Locate the cell with the specified text and output its [X, Y] center coordinate. 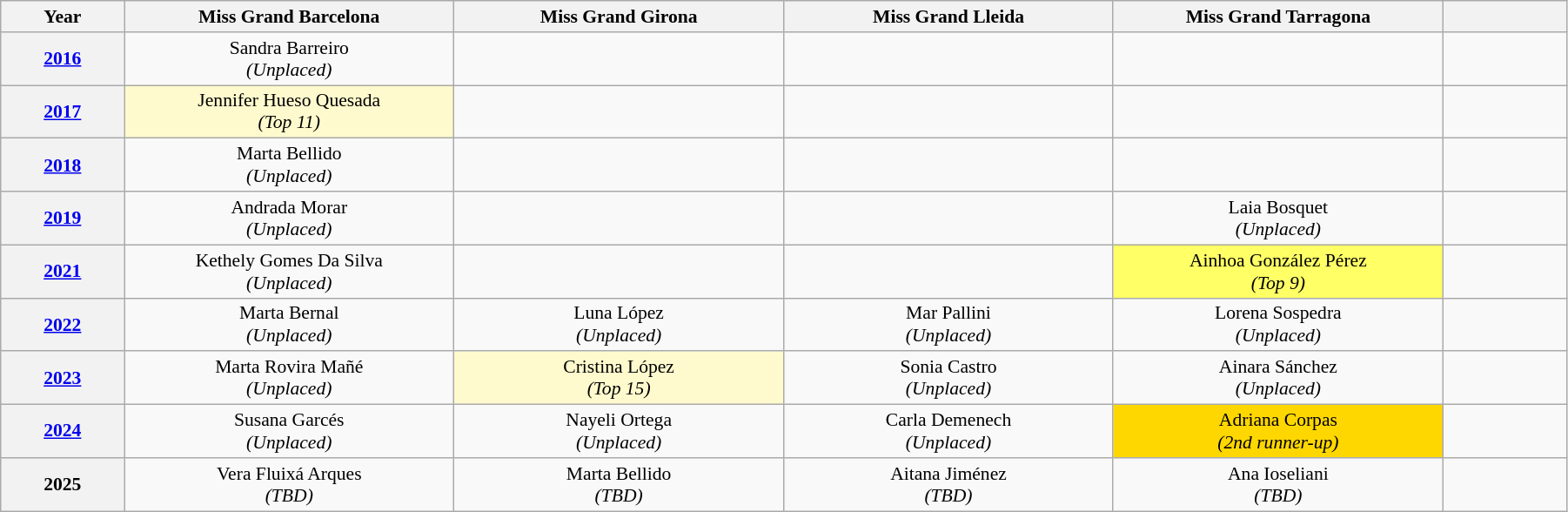
Mar Pallini(Unplaced) [948, 324]
Miss Grand Girona [620, 17]
Ana Ioseliani(TBD) [1277, 484]
Laia Bosquet(Unplaced) [1277, 218]
Ainara Sánchez(Unplaced) [1277, 378]
Year [63, 17]
Marta Bellido(Unplaced) [289, 165]
2019 [63, 218]
Sonia Castro(Unplaced) [948, 378]
Marta Bernal(Unplaced) [289, 324]
Jennifer Hueso Quesada(Top 11) [289, 111]
2017 [63, 111]
Andrada Morar(Unplaced) [289, 218]
2018 [63, 165]
Nayeli Ortega(Unplaced) [620, 432]
Kethely Gomes Da Silva(Unplaced) [289, 272]
Marta Rovira Mañé(Unplaced) [289, 378]
2023 [63, 378]
Adriana Corpas(2nd runner-up) [1277, 432]
Sandra Barreiro(Unplaced) [289, 59]
Marta Bellido(TBD) [620, 484]
Miss Grand Barcelona [289, 17]
Cristina López(Top 15) [620, 378]
2025 [63, 484]
2024 [63, 432]
Luna López(Unplaced) [620, 324]
Susana Garcés(Unplaced) [289, 432]
2016 [63, 59]
Aitana Jiménez(TBD) [948, 484]
2022 [63, 324]
Miss Grand Lleida [948, 17]
Miss Grand Tarragona [1277, 17]
Lorena Sospedra(Unplaced) [1277, 324]
Carla Demenech(Unplaced) [948, 432]
Ainhoa González Pérez(Top 9) [1277, 272]
2021 [63, 272]
Vera Fluixá Arques(TBD) [289, 484]
